Pinpoint the cell where the given text exists, returning its (x, y) midpoint coordinate. 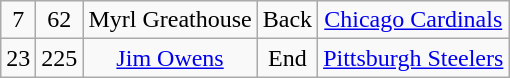
Jim Owens (170, 58)
Back (287, 20)
23 (18, 58)
62 (60, 20)
Myrl Greathouse (170, 20)
End (287, 58)
225 (60, 58)
Pittsburgh Steelers (414, 58)
Chicago Cardinals (414, 20)
7 (18, 20)
